Return [X, Y] of the center of cell containing provided text 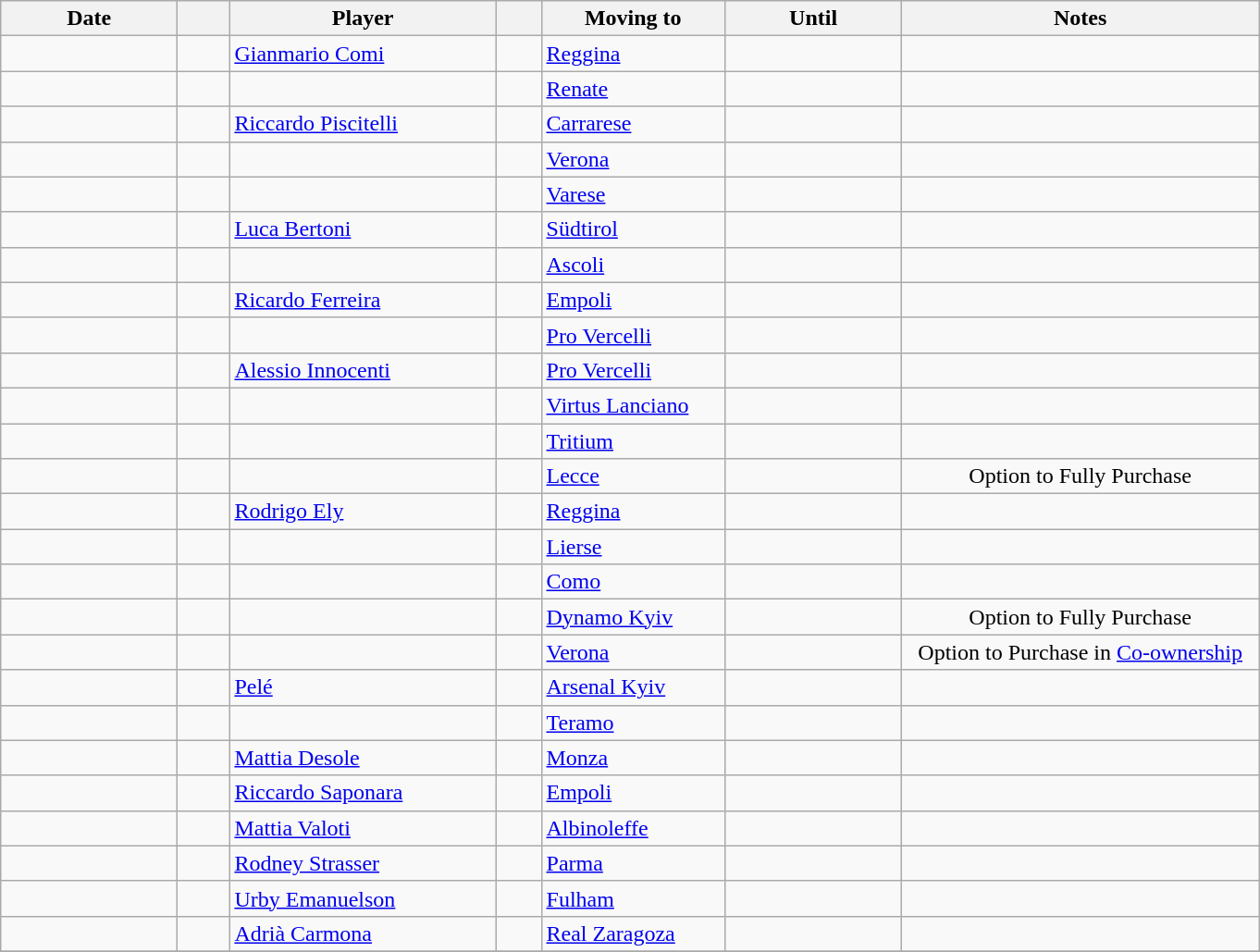
Mattia Valoti [363, 828]
Südtirol [633, 229]
Pelé [363, 687]
Ascoli [633, 265]
Dynamo Kyiv [633, 617]
Ricardo Ferreira [363, 300]
Varese [633, 194]
Real Zaragoza [633, 933]
Gianmario Comi [363, 54]
Moving to [633, 19]
Urby Emanuelson [363, 898]
Until [814, 19]
Lecce [633, 476]
Parma [633, 863]
Player [363, 19]
Notes [1081, 19]
Albinoleffe [633, 828]
Fulham [633, 898]
Como [633, 582]
Tritium [633, 441]
Rodney Strasser [363, 863]
Date [89, 19]
Luca Bertoni [363, 229]
Mattia Desole [363, 758]
Teramo [633, 723]
Arsenal Kyiv [633, 687]
Rodrigo Ely [363, 512]
Lierse [633, 547]
Alessio Innocenti [363, 370]
Option to Purchase in Co-ownership [1081, 652]
Riccardo Saponara [363, 793]
Carrarese [633, 124]
Riccardo Piscitelli [363, 124]
Adrià Carmona [363, 933]
Monza [633, 758]
Renate [633, 89]
Virtus Lanciano [633, 405]
